Determine the (X, Y) coordinate at the center of the cell enclosing the given text.  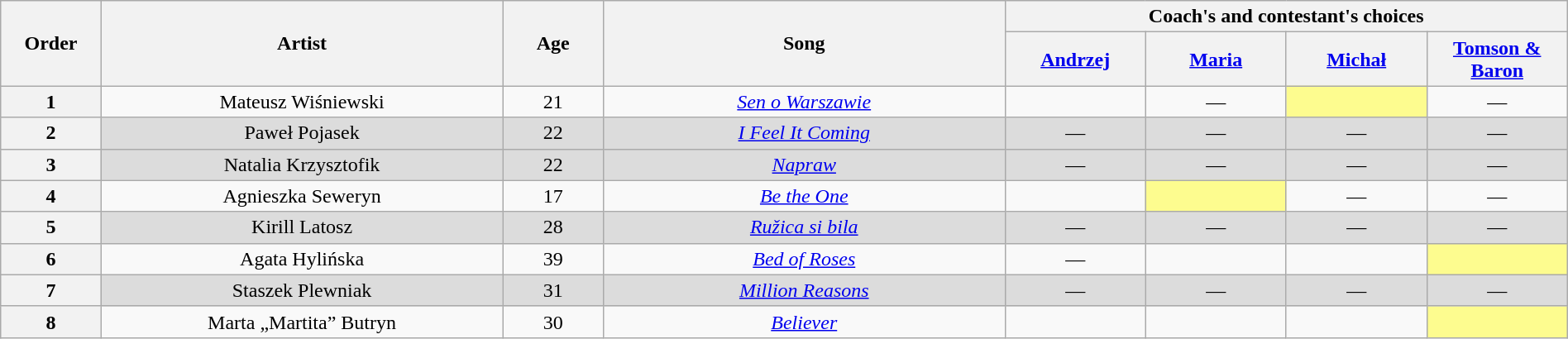
5 (51, 227)
Tomson & Baron (1497, 60)
I Feel It Coming (804, 133)
Agata Hylińska (302, 259)
21 (552, 102)
Believer (804, 322)
28 (552, 227)
1 (51, 102)
Agnieszka Seweryn (302, 196)
4 (51, 196)
Natalia Krzysztofik (302, 165)
Napraw (804, 165)
Order (51, 43)
Artist (302, 43)
Be the One (804, 196)
Bed of Roses (804, 259)
Million Reasons (804, 290)
Paweł Pojasek (302, 133)
6 (51, 259)
39 (552, 259)
Staszek Plewniak (302, 290)
Coach's and contestant's choices (1286, 17)
Marta „Martita” Butryn (302, 322)
Song (804, 43)
17 (552, 196)
Michał (1356, 60)
Age (552, 43)
Andrzej (1075, 60)
Kirill Latosz (302, 227)
Sen o Warszawie (804, 102)
2 (51, 133)
Ružica si bila (804, 227)
Mateusz Wiśniewski (302, 102)
7 (51, 290)
Maria (1216, 60)
31 (552, 290)
30 (552, 322)
3 (51, 165)
8 (51, 322)
